From the cell containing the given text, extract its center point as (X, Y) coordinate. 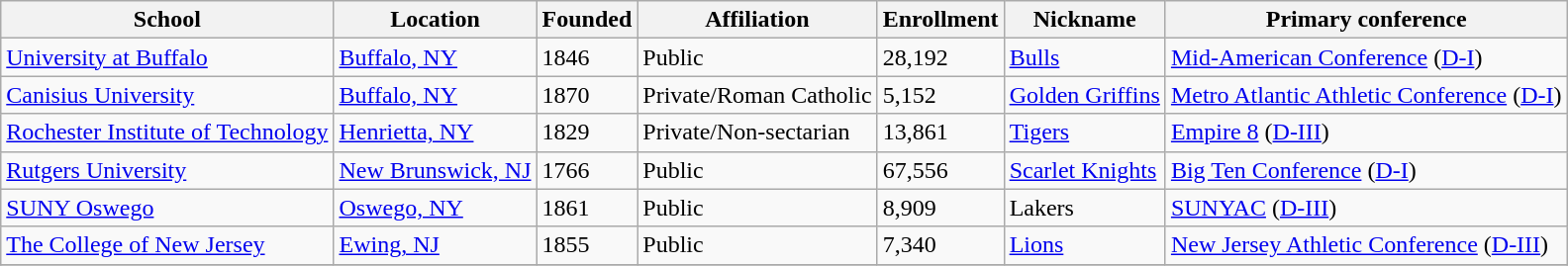
School (167, 20)
SUNYAC (D-III) (1366, 208)
Nickname (1085, 20)
Founded (587, 20)
Private/Roman Catholic (757, 95)
Big Ten Conference (D-I) (1366, 170)
1766 (587, 170)
67,556 (940, 170)
1829 (587, 133)
1846 (587, 57)
Henrietta, NY (436, 133)
1855 (587, 245)
Scarlet Knights (1085, 170)
New Brunswick, NJ (436, 170)
7,340 (940, 245)
University at Buffalo (167, 57)
Lions (1085, 245)
Oswego, NY (436, 208)
Empire 8 (D-III) (1366, 133)
Lakers (1085, 208)
Metro Atlantic Athletic Conference (D-I) (1366, 95)
Golden Griffins (1085, 95)
Ewing, NJ (436, 245)
Location (436, 20)
SUNY Oswego (167, 208)
Tigers (1085, 133)
1861 (587, 208)
Mid-American Conference (D-I) (1366, 57)
13,861 (940, 133)
Bulls (1085, 57)
1870 (587, 95)
The College of New Jersey (167, 245)
Rochester Institute of Technology (167, 133)
Private/Non-sectarian (757, 133)
Primary conference (1366, 20)
28,192 (940, 57)
New Jersey Athletic Conference (D-III) (1366, 245)
Enrollment (940, 20)
Canisius University (167, 95)
8,909 (940, 208)
5,152 (940, 95)
Rutgers University (167, 170)
Affiliation (757, 20)
